Locate the cell with the specified text and output its [X, Y] center coordinate. 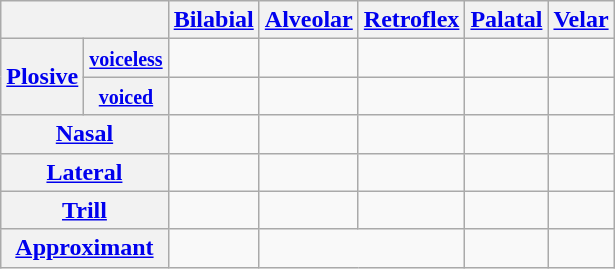
Velar [581, 20]
Bilabial [214, 20]
Retroflex [412, 20]
Alveolar [308, 20]
Lateral [84, 172]
Trill [84, 210]
Plosive [42, 77]
Approximant [84, 248]
voiceless [126, 58]
voiced [126, 96]
Palatal [506, 20]
Nasal [84, 134]
